Extract the [x, y] coordinate from the center of the cell holding the provided text.  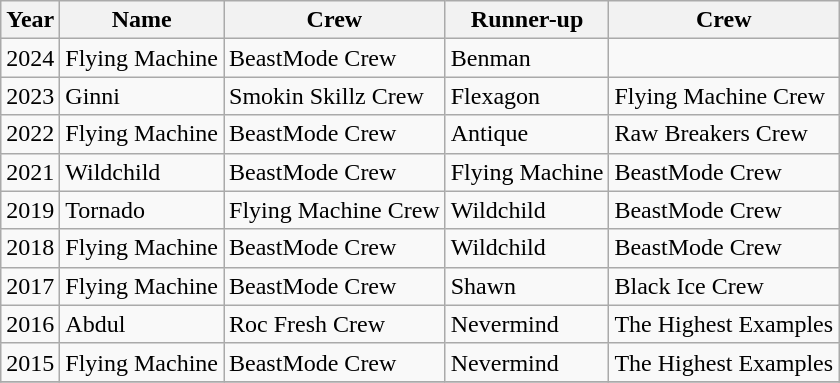
Ginni [142, 96]
Tornado [142, 210]
Shawn [527, 286]
2016 [30, 324]
Year [30, 20]
2022 [30, 134]
Flexagon [527, 96]
Abdul [142, 324]
2017 [30, 286]
Roc Fresh Crew [335, 324]
2021 [30, 172]
2015 [30, 362]
Smokin Skillz Crew [335, 96]
2024 [30, 58]
Name [142, 20]
2023 [30, 96]
Runner-up [527, 20]
2018 [30, 248]
Raw Breakers Crew [724, 134]
Black Ice Crew [724, 286]
2019 [30, 210]
Antique [527, 134]
Benman [527, 58]
